For the text-containing cell, return its midpoint in [x, y] coordinate format. 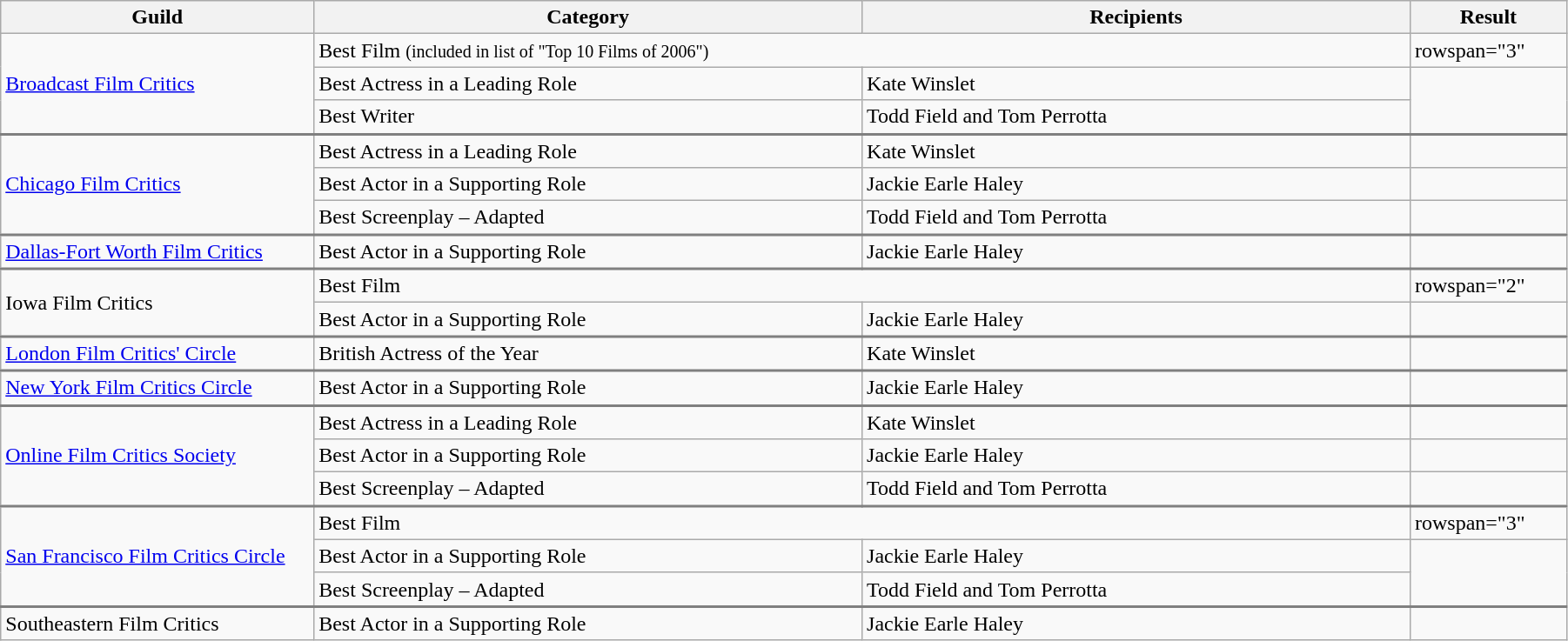
London Film Critics' Circle [157, 354]
Best Writer [588, 117]
San Francisco Film Critics Circle [157, 556]
Recipients [1136, 17]
Iowa Film Critics [157, 303]
Dallas-Fort Worth Film Critics [157, 251]
Result [1488, 17]
Guild [157, 17]
Online Film Critics Society [157, 456]
Best Film (included in list of "Top 10 Films of 2006") [862, 50]
New York Film Critics Circle [157, 388]
rowspan="2" [1488, 285]
British Actress of the Year [588, 354]
Broadcast Film Critics [157, 83]
Chicago Film Critics [157, 184]
Southeastern Film Critics [157, 623]
Category [588, 17]
